From the cell containing the given text, extract its center point as [X, Y] coordinate. 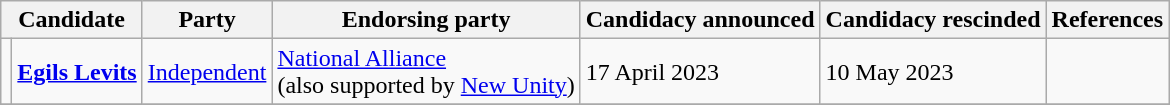
National Alliance(also supported by New Unity) [426, 72]
Candidacy announced [700, 20]
Candidacy rescinded [933, 20]
Candidate [72, 20]
17 April 2023 [700, 72]
Independent [207, 72]
Endorsing party [426, 20]
10 May 2023 [933, 72]
References [1108, 20]
Party [207, 20]
Egils Levits [77, 72]
